Determine the [X, Y] coordinate at the center of the cell enclosing the given text.  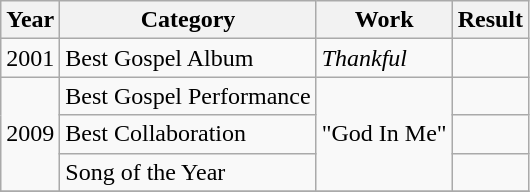
"God In Me" [384, 134]
Song of the Year [188, 172]
Result [490, 20]
Best Collaboration [188, 134]
Best Gospel Performance [188, 96]
2009 [30, 134]
Thankful [384, 58]
Best Gospel Album [188, 58]
Category [188, 20]
Work [384, 20]
2001 [30, 58]
Year [30, 20]
